Extract the (X, Y) coordinate from the center of the cell holding the provided text.  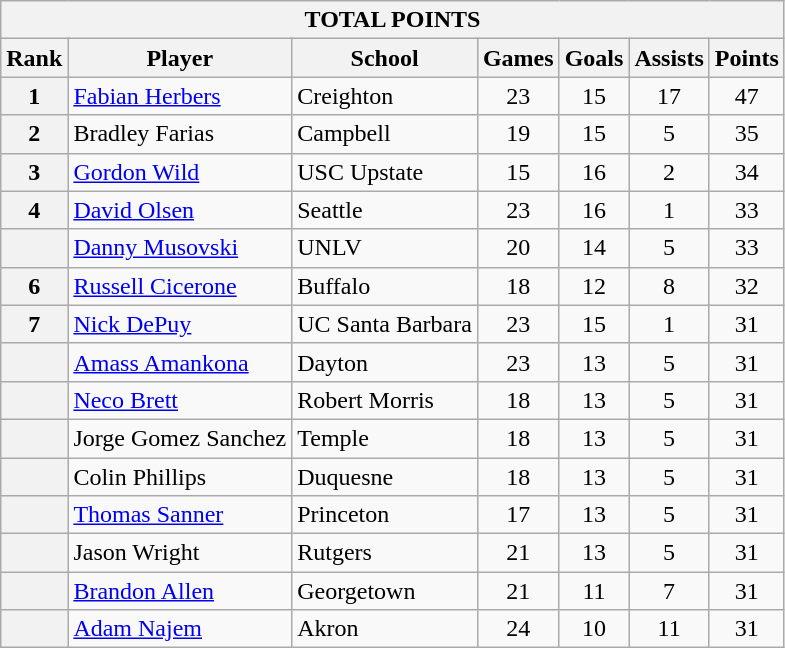
Neco Brett (180, 400)
6 (34, 286)
Princeton (385, 515)
Campbell (385, 134)
Jason Wright (180, 553)
Games (518, 58)
Adam Najem (180, 629)
Colin Phillips (180, 477)
Goals (594, 58)
David Olsen (180, 210)
47 (746, 96)
12 (594, 286)
8 (669, 286)
Russell Cicerone (180, 286)
Nick DePuy (180, 324)
35 (746, 134)
Robert Morris (385, 400)
19 (518, 134)
Georgetown (385, 591)
Player (180, 58)
Danny Musovski (180, 248)
Creighton (385, 96)
Jorge Gomez Sanchez (180, 438)
3 (34, 172)
Rank (34, 58)
UNLV (385, 248)
24 (518, 629)
Temple (385, 438)
USC Upstate (385, 172)
TOTAL POINTS (393, 20)
Duquesne (385, 477)
Akron (385, 629)
School (385, 58)
32 (746, 286)
20 (518, 248)
Fabian Herbers (180, 96)
UC Santa Barbara (385, 324)
Dayton (385, 362)
Brandon Allen (180, 591)
Thomas Sanner (180, 515)
10 (594, 629)
Amass Amankona (180, 362)
34 (746, 172)
Points (746, 58)
14 (594, 248)
Gordon Wild (180, 172)
Seattle (385, 210)
Buffalo (385, 286)
4 (34, 210)
Assists (669, 58)
Rutgers (385, 553)
Bradley Farias (180, 134)
